Detect which cell encompasses the target text, then output its (x, y) center coordinate. 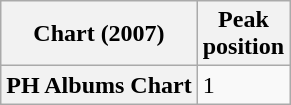
Peakposition (243, 34)
Chart (2007) (99, 34)
PH Albums Chart (99, 85)
1 (243, 85)
